Scan for the cell matching the given text and deliver its (x, y) coordinate at center. 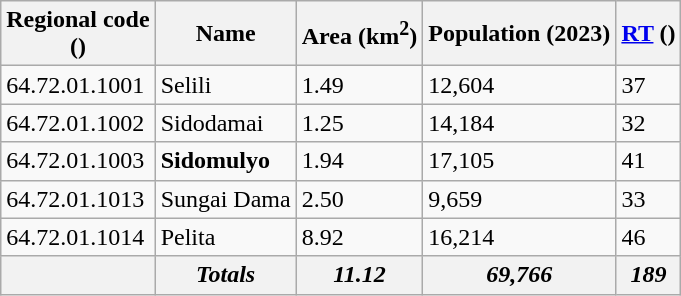
189 (648, 275)
64.72.01.1003 (78, 161)
37 (648, 85)
Totals (226, 275)
1.25 (360, 123)
Regional code() (78, 34)
Selili (226, 85)
Sungai Dama (226, 199)
8.92 (360, 237)
1.94 (360, 161)
RT () (648, 34)
11.12 (360, 275)
12,604 (520, 85)
64.72.01.1013 (78, 199)
17,105 (520, 161)
14,184 (520, 123)
Sidodamai (226, 123)
32 (648, 123)
64.72.01.1014 (78, 237)
2.50 (360, 199)
9,659 (520, 199)
16,214 (520, 237)
64.72.01.1002 (78, 123)
Sidomulyo (226, 161)
Area (km2) (360, 34)
46 (648, 237)
64.72.01.1001 (78, 85)
41 (648, 161)
1.49 (360, 85)
Name (226, 34)
Population (2023) (520, 34)
Pelita (226, 237)
69,766 (520, 275)
33 (648, 199)
